For the text-containing cell, return its midpoint in [x, y] coordinate format. 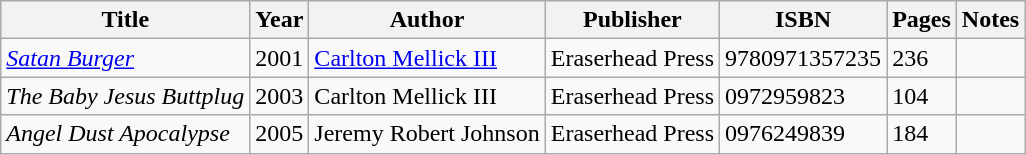
Year [280, 20]
0976249839 [804, 134]
2003 [280, 96]
104 [922, 96]
Title [126, 20]
Pages [922, 20]
Publisher [632, 20]
Satan Burger [126, 58]
Jeremy Robert Johnson [427, 134]
Notes [990, 20]
236 [922, 58]
9780971357235 [804, 58]
Angel Dust Apocalypse [126, 134]
184 [922, 134]
ISBN [804, 20]
0972959823 [804, 96]
The Baby Jesus Buttplug [126, 96]
Author [427, 20]
2001 [280, 58]
2005 [280, 134]
